Return (x, y) of the center of cell containing provided text 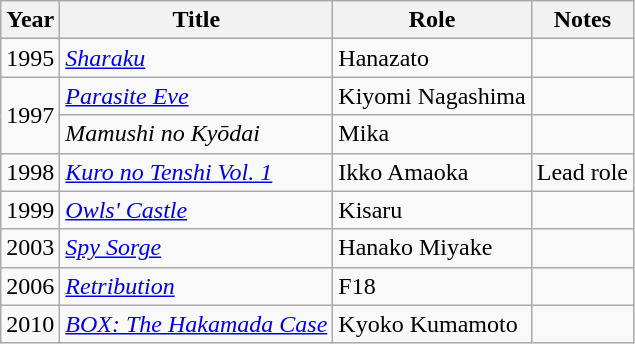
Mamushi no Kyōdai (196, 134)
Hanazato (432, 58)
Retribution (196, 286)
Parasite Eve (196, 96)
2003 (30, 248)
Spy Sorge (196, 248)
Sharaku (196, 58)
2010 (30, 324)
Owls' Castle (196, 210)
Ikko Amaoka (432, 172)
1997 (30, 115)
Kiyomi Nagashima (432, 96)
1995 (30, 58)
Kyoko Kumamoto (432, 324)
Year (30, 20)
F18 (432, 286)
Hanako Miyake (432, 248)
Lead role (582, 172)
Title (196, 20)
1998 (30, 172)
Notes (582, 20)
Kisaru (432, 210)
Kuro no Tenshi Vol. 1 (196, 172)
BOX: The Hakamada Case (196, 324)
2006 (30, 286)
1999 (30, 210)
Role (432, 20)
Mika (432, 134)
